Return the (X, Y) coordinate for the center point of the cell that contains the specified text.  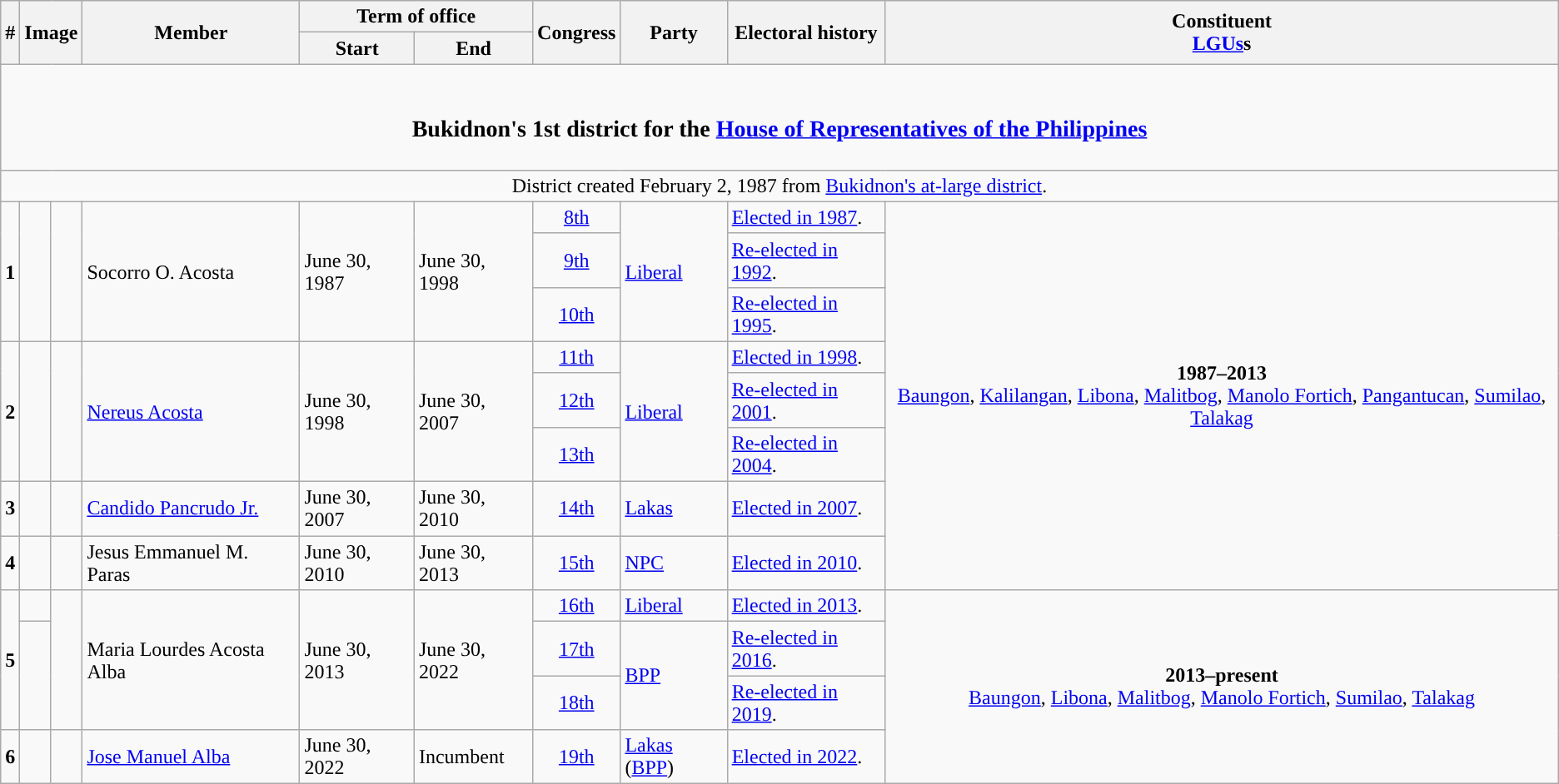
8th (576, 217)
Lakas (674, 509)
9th (576, 260)
# (10, 32)
Bukidnon's 1st district for the House of Representatives of the Philippines (779, 117)
6 (10, 757)
June 30, 1987 (357, 271)
Socorro O. Acosta (192, 271)
12th (576, 399)
Image (52, 32)
End (473, 48)
3 (10, 509)
17th (576, 649)
Re-elected in 2001. (806, 399)
10th (576, 315)
Elected in 2007. (806, 509)
4 (10, 563)
Incumbent (473, 757)
Re-elected in 2004. (806, 454)
19th (576, 757)
Term of office (416, 17)
2 (10, 411)
1 (10, 271)
Elected in 2010. (806, 563)
1987–2013Baungon, Kalilangan, Libona, Malitbog, Manolo Fortich, Pangantucan, Sumilao, Talakag (1222, 395)
Member (192, 32)
Re-elected in 1995. (806, 315)
Congress (576, 32)
18th (576, 702)
ConstituentLGUss (1222, 32)
16th (576, 606)
NPC (674, 563)
Re-elected in 2019. (806, 702)
District created February 2, 1987 from Bukidnon's at-large district. (779, 186)
Nereus Acosta (192, 411)
Start (357, 48)
Elected in 1987. (806, 217)
Elected in 2022. (806, 757)
Jose Manuel Alba (192, 757)
14th (576, 509)
Elected in 1998. (806, 357)
Candido Pancrudo Jr. (192, 509)
5 (10, 660)
Elected in 2013. (806, 606)
Re-elected in 2016. (806, 649)
Party (674, 32)
BPP (674, 676)
Re-elected in 1992. (806, 260)
11th (576, 357)
13th (576, 454)
15th (576, 563)
Electoral history (806, 32)
Lakas (BPP) (674, 757)
Jesus Emmanuel M. Paras (192, 563)
Maria Lourdes Acosta Alba (192, 660)
2013–presentBaungon, Libona, Malitbog, Manolo Fortich, Sumilao, Talakag (1222, 687)
